Locate the cell with the specified text and output its [X, Y] center coordinate. 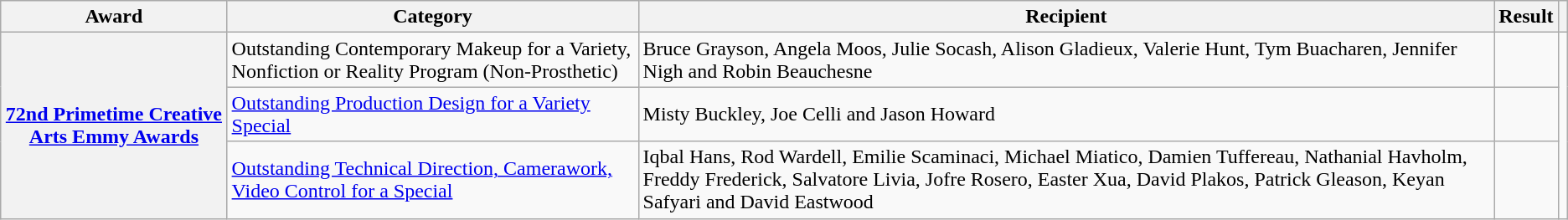
72nd Primetime Creative Arts Emmy Awards [114, 125]
Recipient [1066, 17]
Misty Buckley, Joe Celli and Jason Howard [1066, 114]
Outstanding Production Design for a Variety Special [432, 114]
Bruce Grayson, Angela Moos, Julie Socash, Alison Gladieux, Valerie Hunt, Tym Buacharen, Jennifer Nigh and Robin Beauchesne [1066, 60]
Outstanding Contemporary Makeup for a Variety, Nonfiction or Reality Program (Non-Prosthetic) [432, 60]
Award [114, 17]
Result [1526, 17]
Category [432, 17]
Outstanding Technical Direction, Camerawork, Video Control for a Special [432, 180]
